Detect which cell encompasses the target text, then output its [x, y] center coordinate. 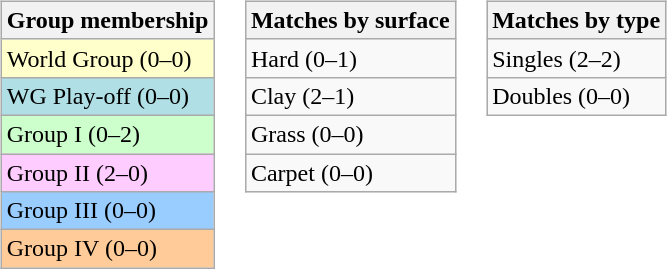
Group I (0–2) [108, 134]
Clay (2–1) [350, 96]
Grass (0–0) [350, 134]
WG Play-off (0–0) [108, 96]
World Group (0–0) [108, 58]
Group III (0–0) [108, 211]
Matches by surface [350, 20]
Hard (0–1) [350, 58]
Group II (2–0) [108, 173]
Matches by type [576, 20]
Group IV (0–0) [108, 249]
Group membership [108, 20]
Doubles (0–0) [576, 96]
Singles (2–2) [576, 58]
Carpet (0–0) [350, 173]
